Find where the given text appears and provide that cell's center as (x, y) coordinate. 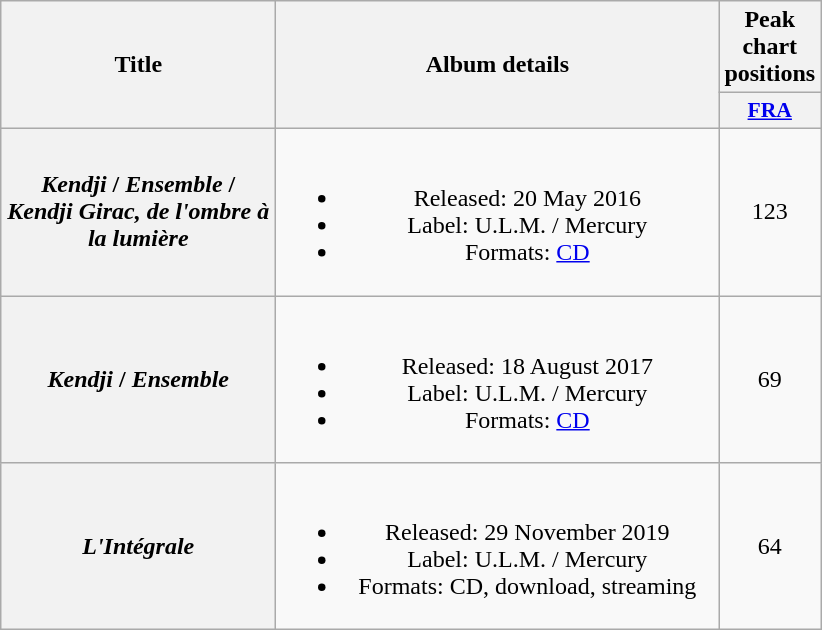
Released: 20 May 2016Label: U.L.M. / MercuryFormats: CD (498, 212)
64 (770, 546)
69 (770, 380)
Released: 29 November 2019Label: U.L.M. / MercuryFormats: CD, download, streaming (498, 546)
123 (770, 212)
Kendji / Ensemble / Kendji Girac, de l'ombre à la lumière (138, 212)
FRA (770, 111)
Released: 18 August 2017Label: U.L.M. / MercuryFormats: CD (498, 380)
L'Intégrale (138, 546)
Title (138, 65)
Album details (498, 65)
Kendji / Ensemble (138, 380)
Peak chart positions (770, 47)
